From the cell containing the given text, extract its center point as (X, Y) coordinate. 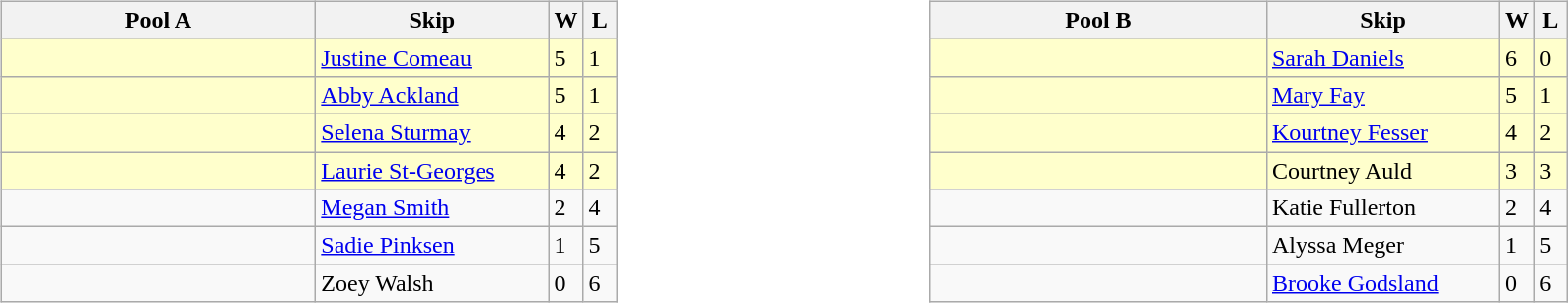
Megan Smith (432, 208)
Alyssa Meger (1382, 246)
Pool A (158, 20)
Sadie Pinksen (432, 246)
Brooke Godsland (1382, 283)
Courtney Auld (1382, 171)
Kourtney Fesser (1382, 132)
Katie Fullerton (1382, 208)
Zoey Walsh (432, 283)
Laurie St-Georges (432, 171)
Abby Ackland (432, 95)
Justine Comeau (432, 57)
Sarah Daniels (1382, 57)
Mary Fay (1382, 95)
Selena Sturmay (432, 132)
Pool B (1097, 20)
